Detect which cell encompasses the target text, then output its (x, y) center coordinate. 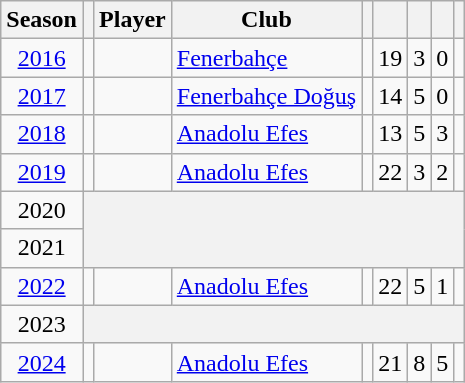
2020 (42, 210)
2019 (42, 172)
Player (133, 20)
Season (42, 20)
Fenerbahçe Doğuş (266, 96)
2016 (42, 58)
13 (390, 134)
2 (442, 172)
19 (390, 58)
8 (420, 362)
2017 (42, 96)
Club (266, 20)
2018 (42, 134)
21 (390, 362)
2022 (42, 286)
14 (390, 96)
2023 (42, 324)
Fenerbahçe (266, 58)
2021 (42, 248)
1 (442, 286)
2024 (42, 362)
